Capture the cell that displays the provided text and extract its (X, Y) central coordinate. 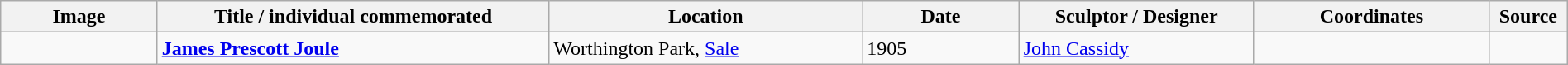
Source (1528, 17)
Image (79, 17)
Sculptor / Designer (1136, 17)
1905 (941, 48)
Title / individual commemorated (353, 17)
Worthington Park, Sale (706, 48)
John Cassidy (1136, 48)
James Prescott Joule (353, 48)
Location (706, 17)
Coordinates (1371, 17)
Date (941, 17)
